Scan for the cell matching the given text and deliver its [X, Y] coordinate at center. 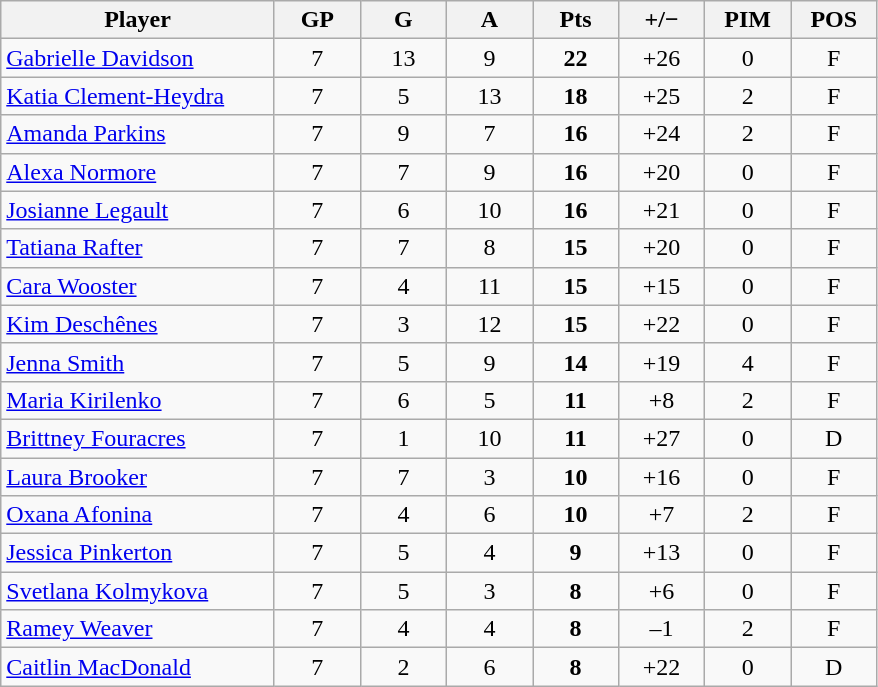
Pts [575, 20]
Tatiana Rafter [138, 248]
Laura Brooker [138, 477]
Brittney Fouracres [138, 438]
PIM [748, 20]
Cara Wooster [138, 286]
A [489, 20]
+/− [662, 20]
Ramey Weaver [138, 629]
Svetlana Kolmykova [138, 591]
Caitlin MacDonald [138, 667]
Player [138, 20]
22 [575, 58]
Josianne Legault [138, 210]
Gabrielle Davidson [138, 58]
Oxana Afonina [138, 515]
+13 [662, 553]
+16 [662, 477]
+21 [662, 210]
Kim Deschênes [138, 324]
G [403, 20]
14 [575, 362]
12 [489, 324]
Alexa Normore [138, 172]
Jenna Smith [138, 362]
+24 [662, 134]
+25 [662, 96]
POS [834, 20]
Amanda Parkins [138, 134]
+8 [662, 400]
+19 [662, 362]
Maria Kirilenko [138, 400]
+26 [662, 58]
+15 [662, 286]
+7 [662, 515]
GP [317, 20]
Katia Clement-Heydra [138, 96]
+27 [662, 438]
18 [575, 96]
–1 [662, 629]
Jessica Pinkerton [138, 553]
+6 [662, 591]
1 [403, 438]
